Identify which cell holds the provided text, then report its (X, Y) central coordinate. 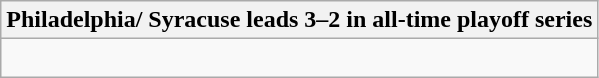
Philadelphia/ Syracuse leads 3–2 in all-time playoff series (300, 20)
